Extract the (x, y) coordinate from the center of the cell holding the provided text.  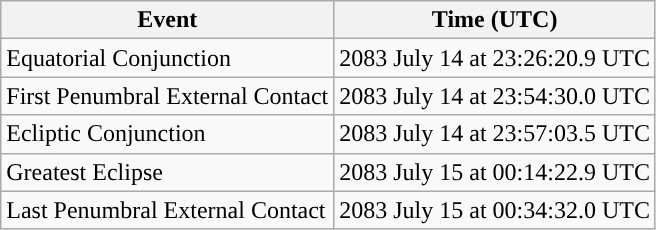
2083 July 14 at 23:26:20.9 UTC (495, 58)
2083 July 14 at 23:54:30.0 UTC (495, 96)
Greatest Eclipse (168, 172)
Equatorial Conjunction (168, 58)
2083 July 14 at 23:57:03.5 UTC (495, 134)
2083 July 15 at 00:14:22.9 UTC (495, 172)
Event (168, 20)
Time (UTC) (495, 20)
Ecliptic Conjunction (168, 134)
2083 July 15 at 00:34:32.0 UTC (495, 210)
Last Penumbral External Contact (168, 210)
First Penumbral External Contact (168, 96)
